Return (X, Y) of the center of cell containing provided text 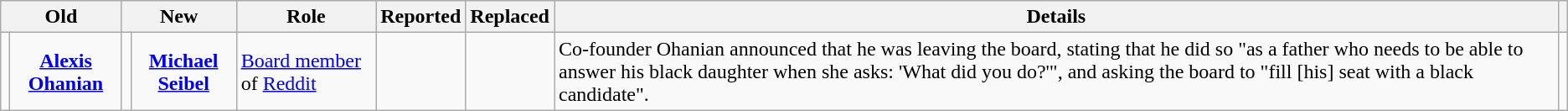
Old (61, 17)
Role (307, 17)
Reported (420, 17)
Replaced (510, 17)
Board member of Reddit (307, 71)
Michael Seibel (183, 71)
Alexis Ohanian (65, 71)
New (179, 17)
Details (1057, 17)
